Scan for the cell matching the given text and deliver its (X, Y) coordinate at center. 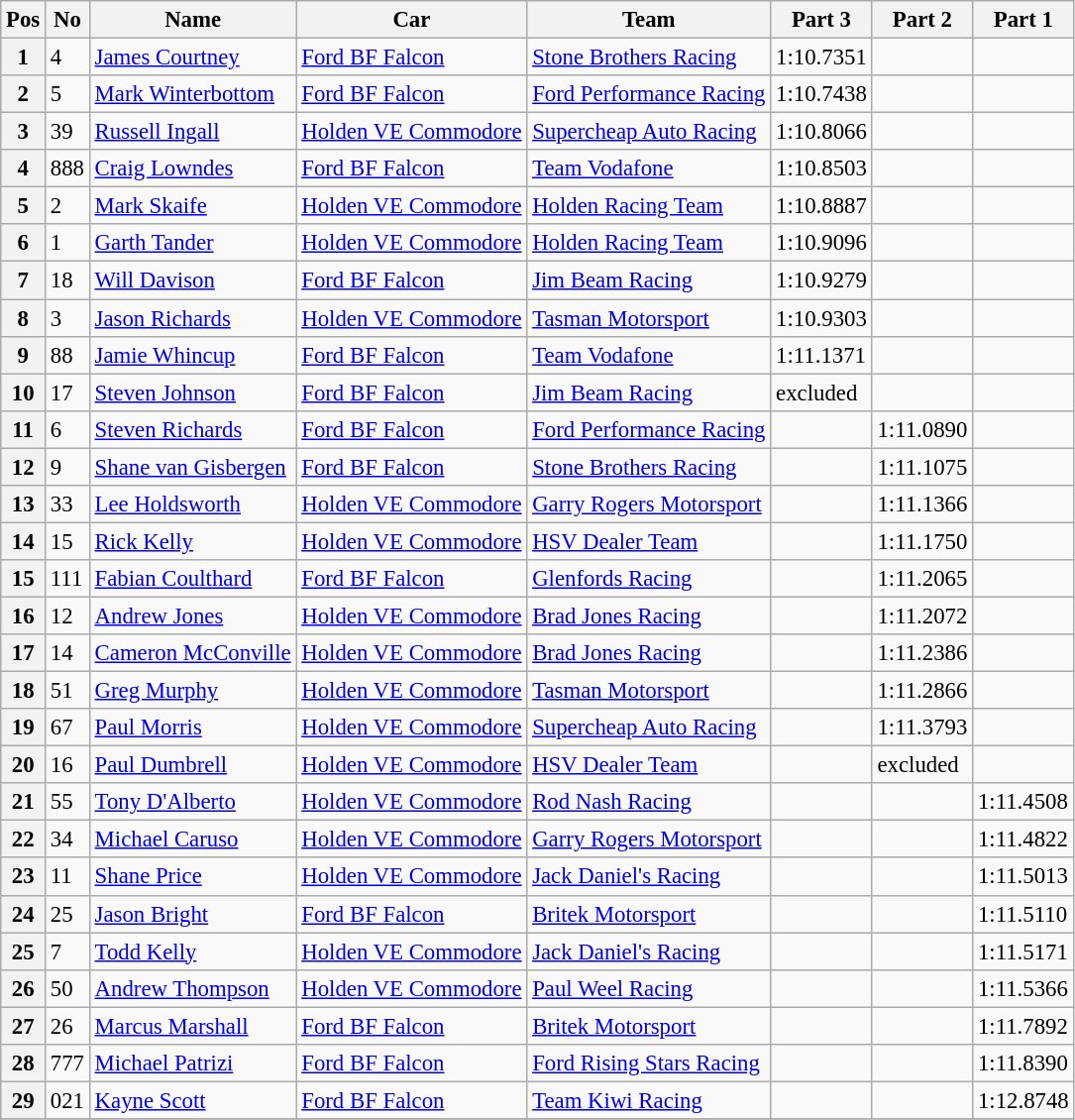
Part 3 (821, 20)
Car (412, 20)
13 (24, 504)
111 (67, 579)
Jason Richards (192, 318)
1:10.8066 (821, 132)
Fabian Coulthard (192, 579)
1:11.5171 (1023, 952)
Will Davison (192, 280)
10 (24, 392)
1:10.8503 (821, 168)
1:11.1750 (922, 541)
Todd Kelly (192, 952)
28 (24, 1064)
Steven Johnson (192, 392)
No (67, 20)
Part 1 (1023, 20)
1:11.2072 (922, 616)
1:11.7892 (1023, 1026)
Rod Nash Racing (649, 802)
1:11.4822 (1023, 840)
19 (24, 728)
Tony D'Alberto (192, 802)
Garth Tander (192, 243)
1:10.7438 (821, 94)
James Courtney (192, 57)
Pos (24, 20)
29 (24, 1100)
Craig Lowndes (192, 168)
Team Kiwi Racing (649, 1100)
1:10.7351 (821, 57)
51 (67, 691)
33 (67, 504)
22 (24, 840)
1:11.2866 (922, 691)
Russell Ingall (192, 132)
34 (67, 840)
Jamie Whincup (192, 355)
Lee Holdsworth (192, 504)
1:11.2386 (922, 653)
23 (24, 877)
Paul Morris (192, 728)
1:11.8390 (1023, 1064)
8 (24, 318)
Kayne Scott (192, 1100)
Glenfords Racing (649, 579)
021 (67, 1100)
1:10.9279 (821, 280)
88 (67, 355)
Ford Rising Stars Racing (649, 1064)
1:10.9096 (821, 243)
777 (67, 1064)
21 (24, 802)
1:11.5013 (1023, 877)
Steven Richards (192, 429)
Marcus Marshall (192, 1026)
Shane van Gisbergen (192, 467)
20 (24, 765)
Michael Caruso (192, 840)
1:11.5366 (1023, 988)
Team (649, 20)
50 (67, 988)
24 (24, 914)
1:11.0890 (922, 429)
Paul Weel Racing (649, 988)
55 (67, 802)
Shane Price (192, 877)
1:10.8887 (821, 206)
39 (67, 132)
1:11.1366 (922, 504)
Andrew Thompson (192, 988)
1:12.8748 (1023, 1100)
Paul Dumbrell (192, 765)
1:11.5110 (1023, 914)
1:10.9303 (821, 318)
67 (67, 728)
Mark Skaife (192, 206)
Rick Kelly (192, 541)
1:11.4508 (1023, 802)
Cameron McConville (192, 653)
1:11.1075 (922, 467)
Andrew Jones (192, 616)
1:11.1371 (821, 355)
27 (24, 1026)
Jason Bright (192, 914)
Michael Patrizi (192, 1064)
1:11.2065 (922, 579)
Mark Winterbottom (192, 94)
Name (192, 20)
1:11.3793 (922, 728)
Part 2 (922, 20)
Greg Murphy (192, 691)
888 (67, 168)
